Provide the (x, y) coordinate of the cell's center where the given text is located.  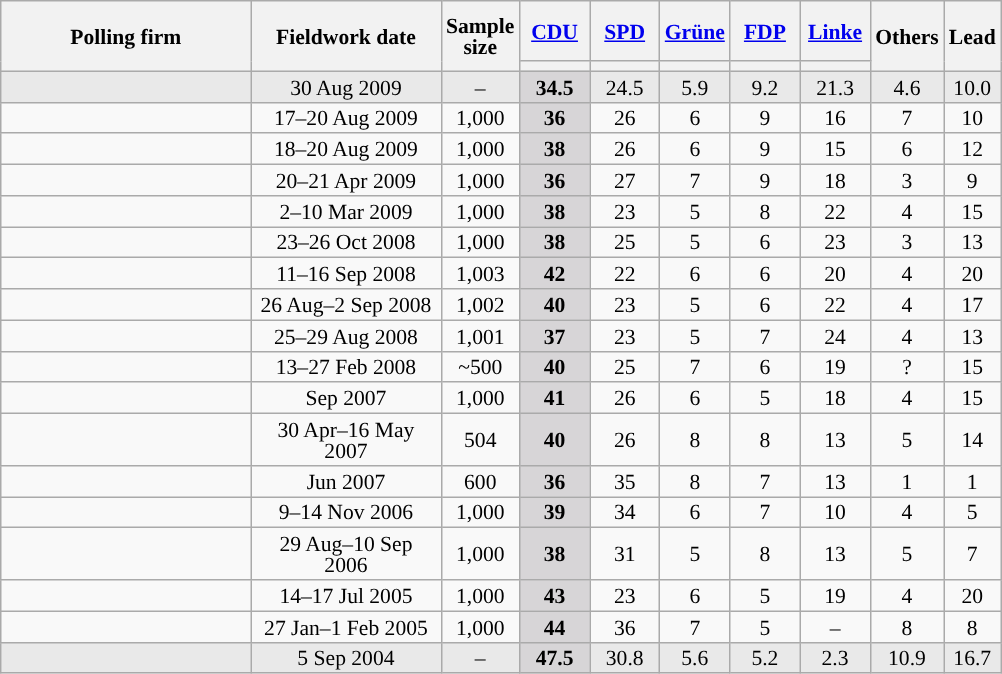
2–10 Mar 2009 (346, 212)
10.0 (972, 86)
30.8 (625, 658)
Samplesize (480, 36)
37 (554, 336)
? (907, 366)
34 (625, 512)
29 Aug–10 Sep 2006 (346, 554)
9.2 (765, 86)
13–27 Feb 2008 (346, 366)
Others (907, 36)
~500 (480, 366)
1,002 (480, 304)
14–17 Jul 2005 (346, 596)
Lead (972, 36)
47.5 (554, 658)
5.6 (695, 658)
16.7 (972, 658)
Sep 2007 (346, 398)
FDP (765, 31)
41 (554, 398)
39 (554, 512)
600 (480, 482)
44 (554, 626)
504 (480, 440)
1,001 (480, 336)
42 (554, 274)
10.9 (907, 658)
18–20 Aug 2009 (346, 150)
17–20 Aug 2009 (346, 118)
Polling firm (126, 36)
25–29 Aug 2008 (346, 336)
Grüne (695, 31)
27 (625, 180)
23–26 Oct 2008 (346, 242)
16 (835, 118)
20–21 Apr 2009 (346, 180)
17 (972, 304)
26 Aug–2 Sep 2008 (346, 304)
31 (625, 554)
1,003 (480, 274)
CDU (554, 31)
12 (972, 150)
27 Jan–1 Feb 2005 (346, 626)
30 Apr–16 May 2007 (346, 440)
34.5 (554, 86)
SPD (625, 31)
14 (972, 440)
2.3 (835, 658)
11–16 Sep 2008 (346, 274)
35 (625, 482)
21.3 (835, 86)
30 Aug 2009 (346, 86)
Linke (835, 31)
Jun 2007 (346, 482)
Fieldwork date (346, 36)
43 (554, 596)
5 Sep 2004 (346, 658)
5.9 (695, 86)
9–14 Nov 2006 (346, 512)
24 (835, 336)
24.5 (625, 86)
5.2 (765, 658)
4.6 (907, 86)
